Capture the cell that displays the provided text and extract its [X, Y] central coordinate. 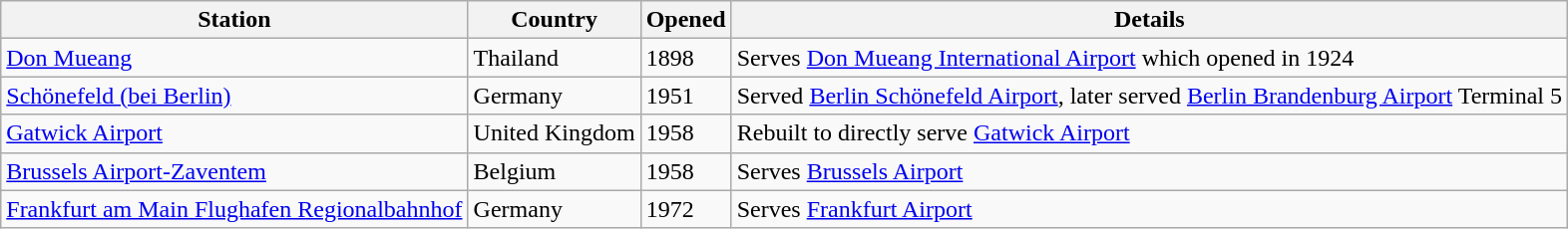
United Kingdom [555, 133]
Don Mueang [234, 58]
Country [555, 20]
Belgium [555, 171]
Frankfurt am Main Flughafen Regionalbahnhof [234, 209]
Serves Don Mueang International Airport which opened in 1924 [1149, 58]
1898 [686, 58]
Served Berlin Schönefeld Airport, later served Berlin Brandenburg Airport Terminal 5 [1149, 96]
1951 [686, 96]
Opened [686, 20]
1972 [686, 209]
Serves Brussels Airport [1149, 171]
Thailand [555, 58]
Serves Frankfurt Airport [1149, 209]
Schönefeld (bei Berlin) [234, 96]
Details [1149, 20]
Brussels Airport-Zaventem [234, 171]
Station [234, 20]
Gatwick Airport [234, 133]
Rebuilt to directly serve Gatwick Airport [1149, 133]
